Output the (X, Y) coordinate of the center of the cell containing the given text.  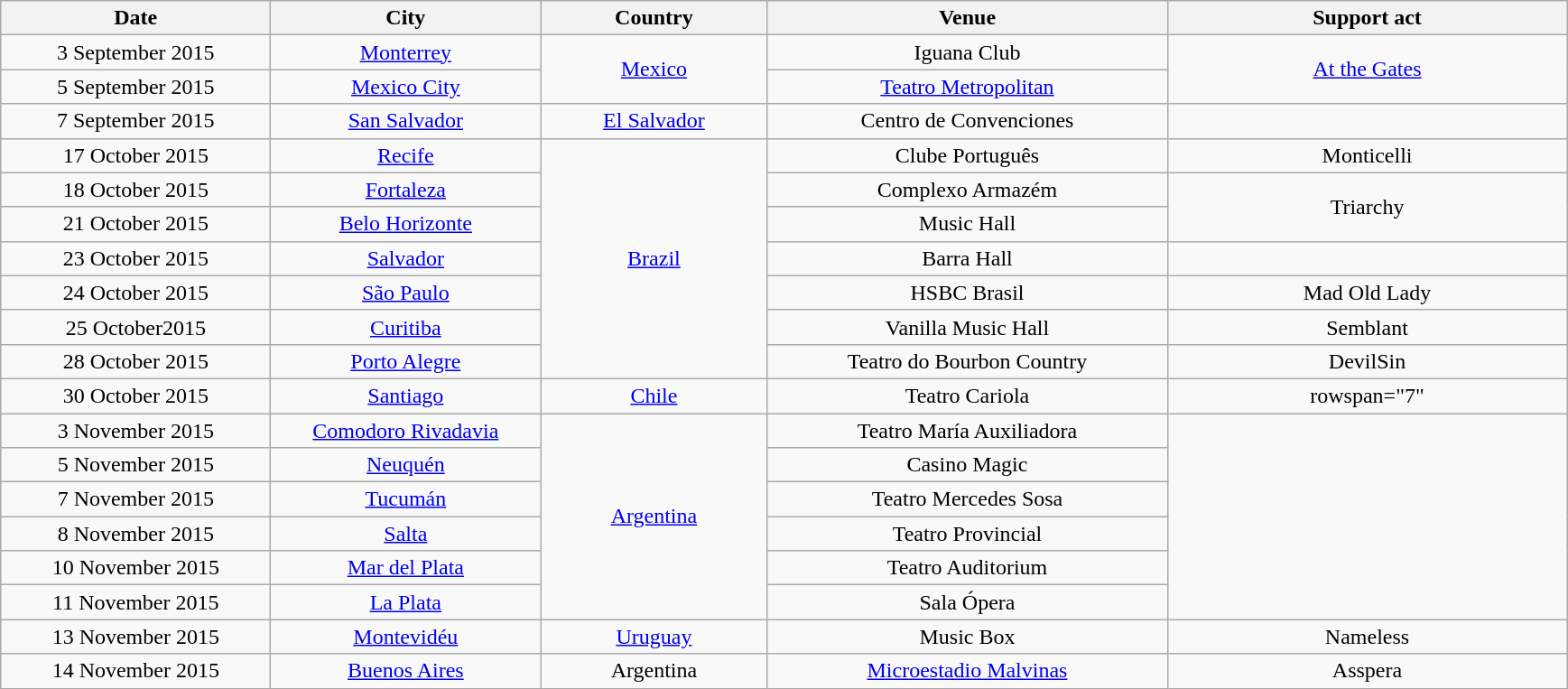
Curitiba (406, 327)
18 October 2015 (135, 190)
Teatro Cariola (968, 396)
3 November 2015 (135, 431)
City (406, 18)
El Salvador (654, 121)
Recife (406, 155)
Teatro Mercedes Sosa (968, 499)
Venue (968, 18)
5 November 2015 (135, 465)
Uruguay (654, 637)
Date (135, 18)
São Paulo (406, 293)
Nameless (1367, 637)
Barra Hall (968, 258)
Tucumán (406, 499)
Belo Horizonte (406, 224)
Mexico City (406, 87)
San Salvador (406, 121)
Vanilla Music Hall (968, 327)
Brazil (654, 258)
14 November 2015 (135, 671)
3 September 2015 (135, 52)
At the Gates (1367, 70)
Montevidéu (406, 637)
Mar del Plata (406, 568)
Music Hall (968, 224)
Teatro do Bourbon Country (968, 361)
Support act (1367, 18)
Country (654, 18)
7 September 2015 (135, 121)
Complexo Armazém (968, 190)
Chile (654, 396)
Teatro Auditorium (968, 568)
Casino Magic (968, 465)
25 October2015 (135, 327)
13 November 2015 (135, 637)
Sala Ópera (968, 602)
La Plata (406, 602)
Triarchy (1367, 207)
Fortaleza (406, 190)
10 November 2015 (135, 568)
30 October 2015 (135, 396)
Microestadio Malvinas (968, 671)
21 October 2015 (135, 224)
11 November 2015 (135, 602)
Iguana Club (968, 52)
DevilSin (1367, 361)
Santiago (406, 396)
HSBC Brasil (968, 293)
Teatro María Auxiliadora (968, 431)
Comodoro Rivadavia (406, 431)
Neuquén (406, 465)
Salta (406, 534)
Buenos Aires (406, 671)
Mad Old Lady (1367, 293)
Porto Alegre (406, 361)
23 October 2015 (135, 258)
8 November 2015 (135, 534)
28 October 2015 (135, 361)
Clube Português (968, 155)
24 October 2015 (135, 293)
17 October 2015 (135, 155)
Music Box (968, 637)
Salvador (406, 258)
Monticelli (1367, 155)
7 November 2015 (135, 499)
Centro de Convenciones (968, 121)
Monterrey (406, 52)
Semblant (1367, 327)
5 September 2015 (135, 87)
Mexico (654, 70)
rowspan="7" (1367, 396)
Teatro Metropolitan (968, 87)
Teatro Provincial (968, 534)
Asspera (1367, 671)
